From the cell containing the given text, extract its center point as [x, y] coordinate. 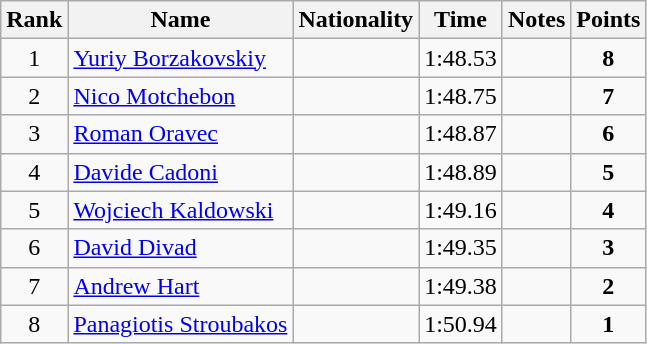
1:50.94 [461, 324]
Name [180, 20]
1:49.35 [461, 248]
1:48.87 [461, 134]
Roman Oravec [180, 134]
Panagiotis Stroubakos [180, 324]
1:48.53 [461, 58]
Time [461, 20]
Yuriy Borzakovskiy [180, 58]
1:48.89 [461, 172]
Andrew Hart [180, 286]
Points [608, 20]
1:49.16 [461, 210]
Nico Motchebon [180, 96]
Davide Cadoni [180, 172]
David Divad [180, 248]
1:48.75 [461, 96]
Wojciech Kaldowski [180, 210]
1:49.38 [461, 286]
Notes [536, 20]
Nationality [356, 20]
Rank [34, 20]
